Detect which cell encompasses the target text, then output its [X, Y] center coordinate. 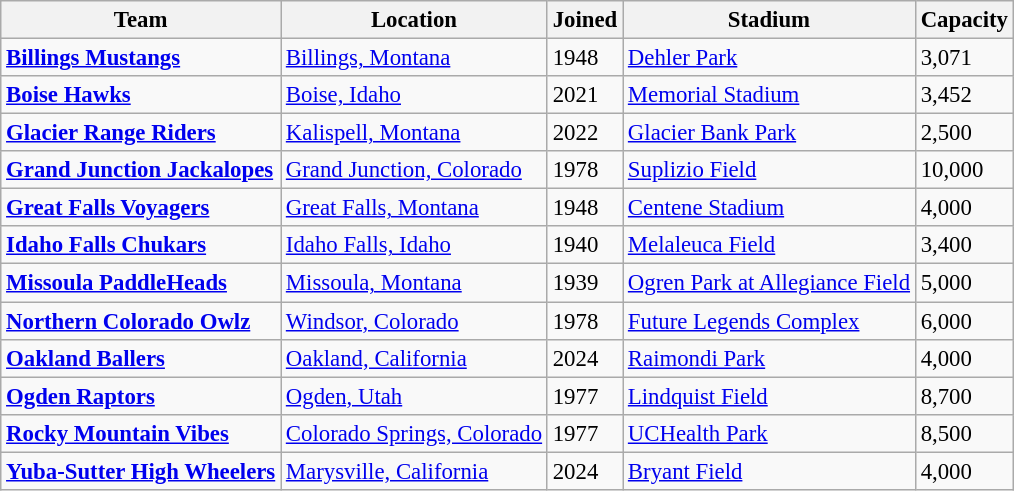
Ogden Raptors [141, 396]
Location [414, 20]
Oakland Ballers [141, 358]
Great Falls Voyagers [141, 208]
Colorado Springs, Colorado [414, 433]
1940 [584, 245]
Grand Junction Jackalopes [141, 170]
Team [141, 20]
Boise Hawks [141, 95]
Boise, Idaho [414, 95]
Idaho Falls, Idaho [414, 245]
3,071 [964, 58]
Missoula, Montana [414, 283]
6,000 [964, 321]
8,500 [964, 433]
Grand Junction, Colorado [414, 170]
2022 [584, 133]
Bryant Field [770, 471]
Marysville, California [414, 471]
Ogren Park at Allegiance Field [770, 283]
Melaleuca Field [770, 245]
Glacier Range Riders [141, 133]
Raimondi Park [770, 358]
Great Falls, Montana [414, 208]
5,000 [964, 283]
3,452 [964, 95]
3,400 [964, 245]
Joined [584, 20]
Ogden, Utah [414, 396]
Kalispell, Montana [414, 133]
Billings, Montana [414, 58]
Memorial Stadium [770, 95]
Dehler Park [770, 58]
Windsor, Colorado [414, 321]
8,700 [964, 396]
UCHealth Park [770, 433]
Glacier Bank Park [770, 133]
Stadium [770, 20]
Future Legends Complex [770, 321]
1939 [584, 283]
Idaho Falls Chukars [141, 245]
Billings Mustangs [141, 58]
Centene Stadium [770, 208]
Lindquist Field [770, 396]
2021 [584, 95]
Northern Colorado Owlz [141, 321]
Rocky Mountain Vibes [141, 433]
Missoula PaddleHeads [141, 283]
Oakland, California [414, 358]
10,000 [964, 170]
2,500 [964, 133]
Suplizio Field [770, 170]
Capacity [964, 20]
Yuba-Sutter High Wheelers [141, 471]
